Detect which cell encompasses the target text, then output its [x, y] center coordinate. 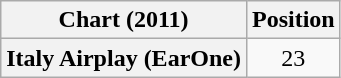
Position [293, 20]
23 [293, 58]
Chart (2011) [124, 20]
Italy Airplay (EarOne) [124, 58]
